From the cell containing the given text, extract its center point as [X, Y] coordinate. 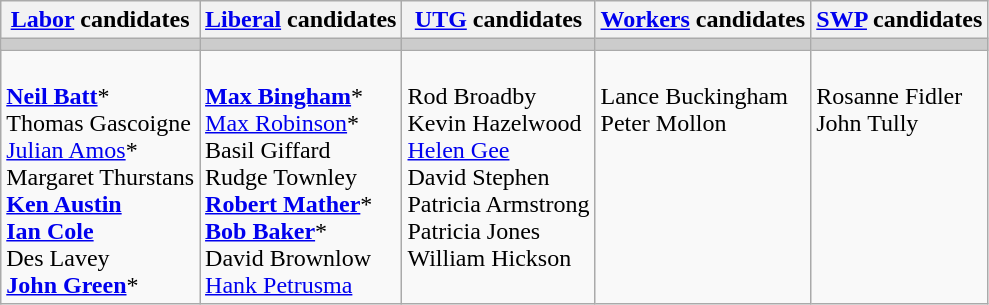
SWP candidates [900, 20]
UTG candidates [498, 20]
Rosanne Fidler John Tully [900, 177]
Rod Broadby Kevin Hazelwood Helen Gee David Stephen Patricia Armstrong Patricia Jones William Hickson [498, 177]
Lance Buckingham Peter Mollon [703, 177]
Neil Batt* Thomas Gascoigne Julian Amos* Margaret Thurstans Ken Austin Ian Cole Des Lavey John Green* [100, 177]
Workers candidates [703, 20]
Liberal candidates [301, 20]
Labor candidates [100, 20]
Max Bingham* Max Robinson* Basil Giffard Rudge Townley Robert Mather* Bob Baker* David Brownlow Hank Petrusma [301, 177]
